Return (X, Y) of the center of cell containing provided text 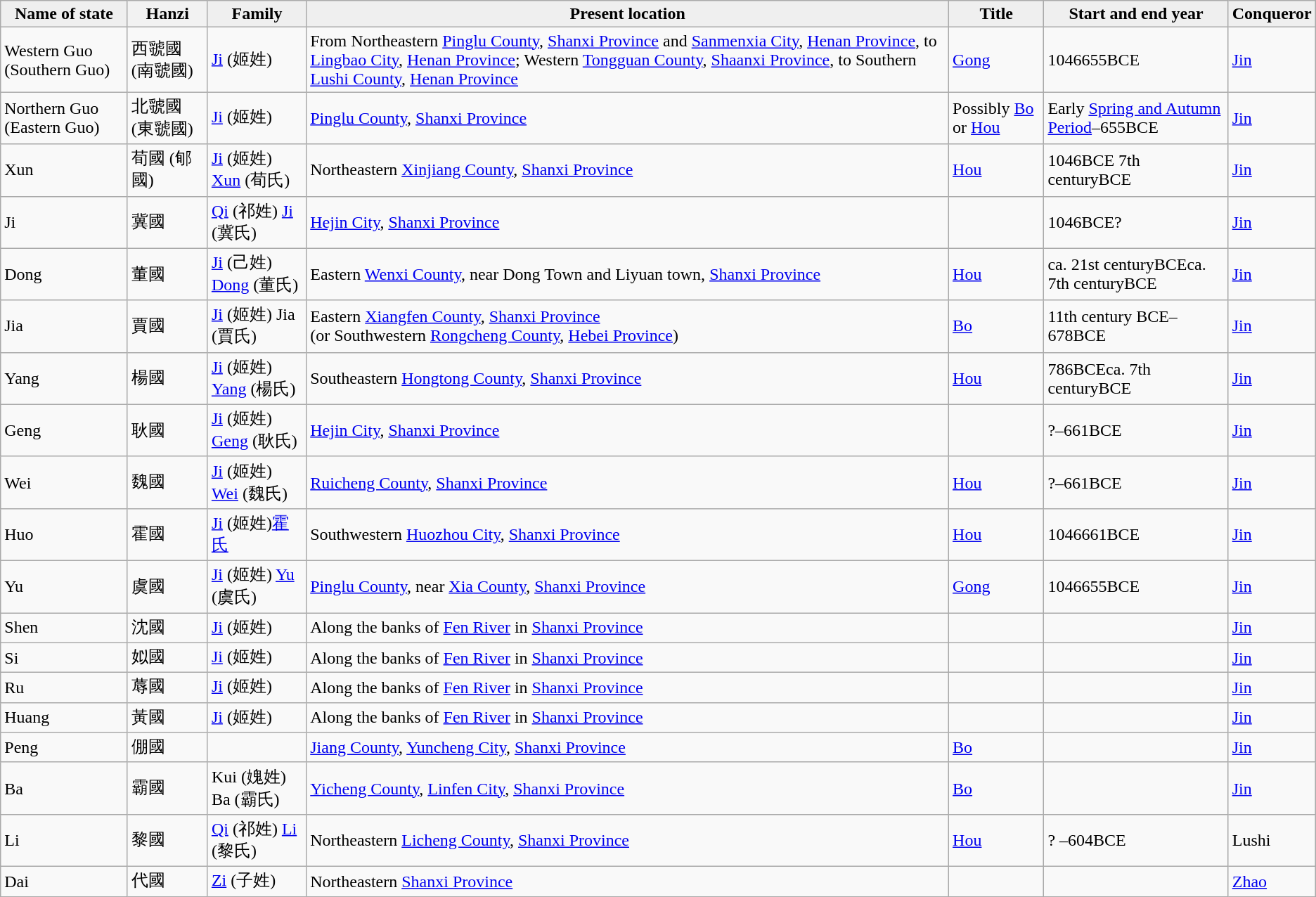
虞國 (167, 586)
代國 (167, 882)
姒國 (167, 658)
786BCEca. 7th centuryBCE (1136, 378)
Southwestern Huozhou City, Shanxi Province (628, 534)
Start and end year (1136, 14)
董國 (167, 274)
耿國 (167, 430)
沈國 (167, 628)
Ji (姬姓) Geng (耿氏) (257, 430)
Northeastern Licheng County, Shanxi Province (628, 840)
Kui (媿姓) Ba (霸氏) (257, 788)
Lushi (1272, 840)
Name of state (64, 14)
荀國 (郇國) (167, 170)
倗國 (167, 748)
? –604BCE (1136, 840)
西虢國 (南虢國) (167, 60)
Jiang County, Yuncheng City, Shanxi Province (628, 748)
Possibly Bo or Hou (997, 118)
ca. 21st centuryBCEca. 7th centuryBCE (1136, 274)
蓐國 (167, 688)
冀國 (167, 222)
楊國 (167, 378)
Qi (祁姓) Ji (冀氏) (257, 222)
Huang (64, 717)
Eastern Wenxi County, near Dong Town and Liyuan town, Shanxi Province (628, 274)
Hanzi (167, 14)
Ru (64, 688)
霸國 (167, 788)
Yang (64, 378)
Ji (姬姓) Yang (楊氏) (257, 378)
黃國 (167, 717)
Ji (64, 222)
Ji (姬姓) Xun (荀氏) (257, 170)
Northeastern Xinjiang County, Shanxi Province (628, 170)
北虢國 (東虢國) (167, 118)
Jia (64, 326)
Ji (姬姓) Jia (賈氏) (257, 326)
霍國 (167, 534)
Pinglu County, Shanxi Province (628, 118)
Dong (64, 274)
Early Spring and Autumn Period–655BCE (1136, 118)
1046BCE 7th centuryBCE (1136, 170)
Li (64, 840)
Wei (64, 482)
1046661BCE (1136, 534)
Present location (628, 14)
Southeastern Hongtong County, Shanxi Province (628, 378)
Ji (己姓) Dong (董氏) (257, 274)
Western Guo (Southern Guo) (64, 60)
Family (257, 14)
賈國 (167, 326)
Northeastern Shanxi Province (628, 882)
Eastern Xiangfen County, Shanxi Province(or Southwestern Rongcheng County, Hebei Province) (628, 326)
1046BCE? (1136, 222)
Geng (64, 430)
Pinglu County, near Xia County, Shanxi Province (628, 586)
Conqueror (1272, 14)
Ji (姬姓) Yu (虞氏) (257, 586)
11th century BCE–678BCE (1136, 326)
黎國 (167, 840)
Ba (64, 788)
Qi (祁姓) Li (黎氏) (257, 840)
Peng (64, 748)
Shen (64, 628)
Zhao (1272, 882)
Dai (64, 882)
Zi (子姓) (257, 882)
Yu (64, 586)
Northern Guo (Eastern Guo) (64, 118)
Huo (64, 534)
Ji (姬姓)霍氏 (257, 534)
Ji (姬姓) Wei (魏氏) (257, 482)
魏國 (167, 482)
Title (997, 14)
Xun (64, 170)
Yicheng County, Linfen City, Shanxi Province (628, 788)
Si (64, 658)
Ruicheng County, Shanxi Province (628, 482)
